Find where the given text appears and provide that cell's center as [X, Y] coordinate. 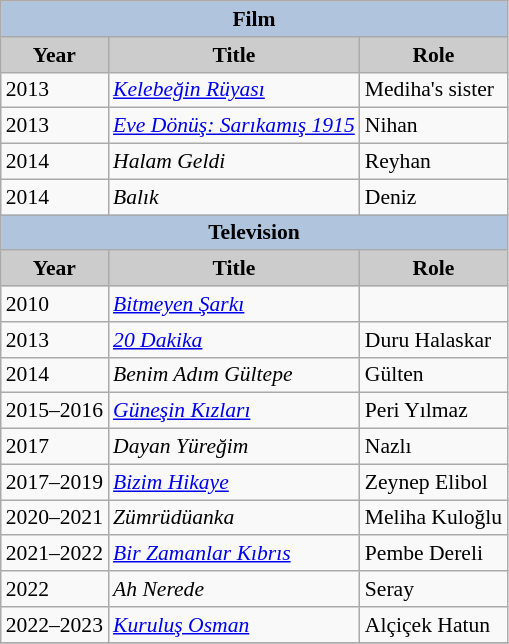
Dayan Yüreğim [234, 447]
2021–2022 [54, 554]
Bir Zamanlar Kıbrıs [234, 554]
Zümrüdüanka [234, 518]
Reyhan [434, 162]
20 Dakika [234, 340]
2022 [54, 589]
2015–2016 [54, 411]
Television [254, 233]
Eve Dönüş: Sarıkamış 1915 [234, 126]
2022–2023 [54, 625]
Nazlı [434, 447]
Mediha's sister [434, 90]
Ah Nerede [234, 589]
2017 [54, 447]
Balık [234, 197]
Bizim Hikaye [234, 482]
Bitmeyen Şarkı [234, 304]
Kuruluş Osman [234, 625]
Meliha Kuloğlu [434, 518]
Alçiçek Hatun [434, 625]
Nihan [434, 126]
Gülten [434, 375]
Deniz [434, 197]
Duru Halaskar [434, 340]
Seray [434, 589]
Benim Adım Gültepe [234, 375]
Halam Geldi [234, 162]
Peri Yılmaz [434, 411]
Güneşin Kızları [234, 411]
Pembe Dereli [434, 554]
Kelebeğin Rüyası [234, 90]
2020–2021 [54, 518]
Film [254, 19]
2010 [54, 304]
Zeynep Elibol [434, 482]
2017–2019 [54, 482]
